Identify which cell holds the provided text, then report its [x, y] central coordinate. 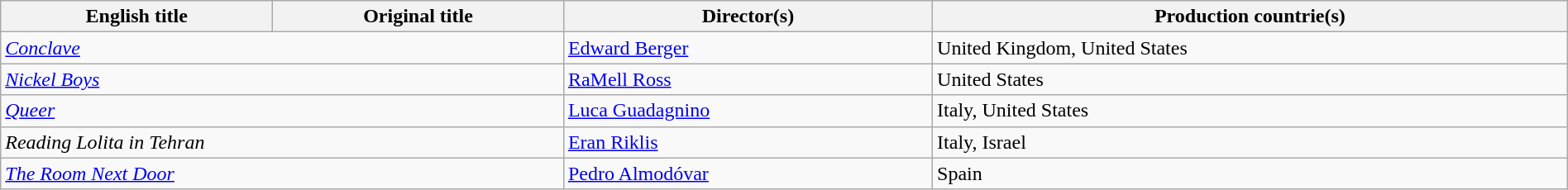
United States [1250, 79]
United Kingdom, United States [1250, 48]
Director(s) [748, 17]
Pedro Almodóvar [748, 173]
Nickel Boys [283, 79]
Edward Berger [748, 48]
Original title [418, 17]
RaMell Ross [748, 79]
Reading Lolita in Tehran [283, 142]
Production countrie(s) [1250, 17]
Eran Riklis [748, 142]
Luca Guadagnino [748, 111]
English title [137, 17]
Italy, United States [1250, 111]
Conclave [283, 48]
Queer [283, 111]
The Room Next Door [283, 173]
Spain [1250, 173]
Italy, Israel [1250, 142]
